Scan for the cell matching the given text and deliver its [x, y] coordinate at center. 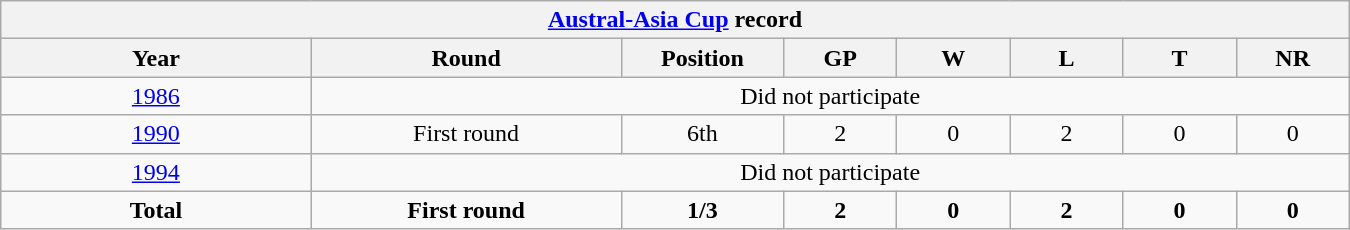
1994 [156, 172]
Round [466, 58]
NR [1292, 58]
1986 [156, 96]
T [1180, 58]
Total [156, 210]
Year [156, 58]
L [1066, 58]
W [954, 58]
Position [702, 58]
1/3 [702, 210]
Austral-Asia Cup record [675, 20]
GP [840, 58]
6th [702, 134]
1990 [156, 134]
